Scan for the cell matching the given text and deliver its [x, y] coordinate at center. 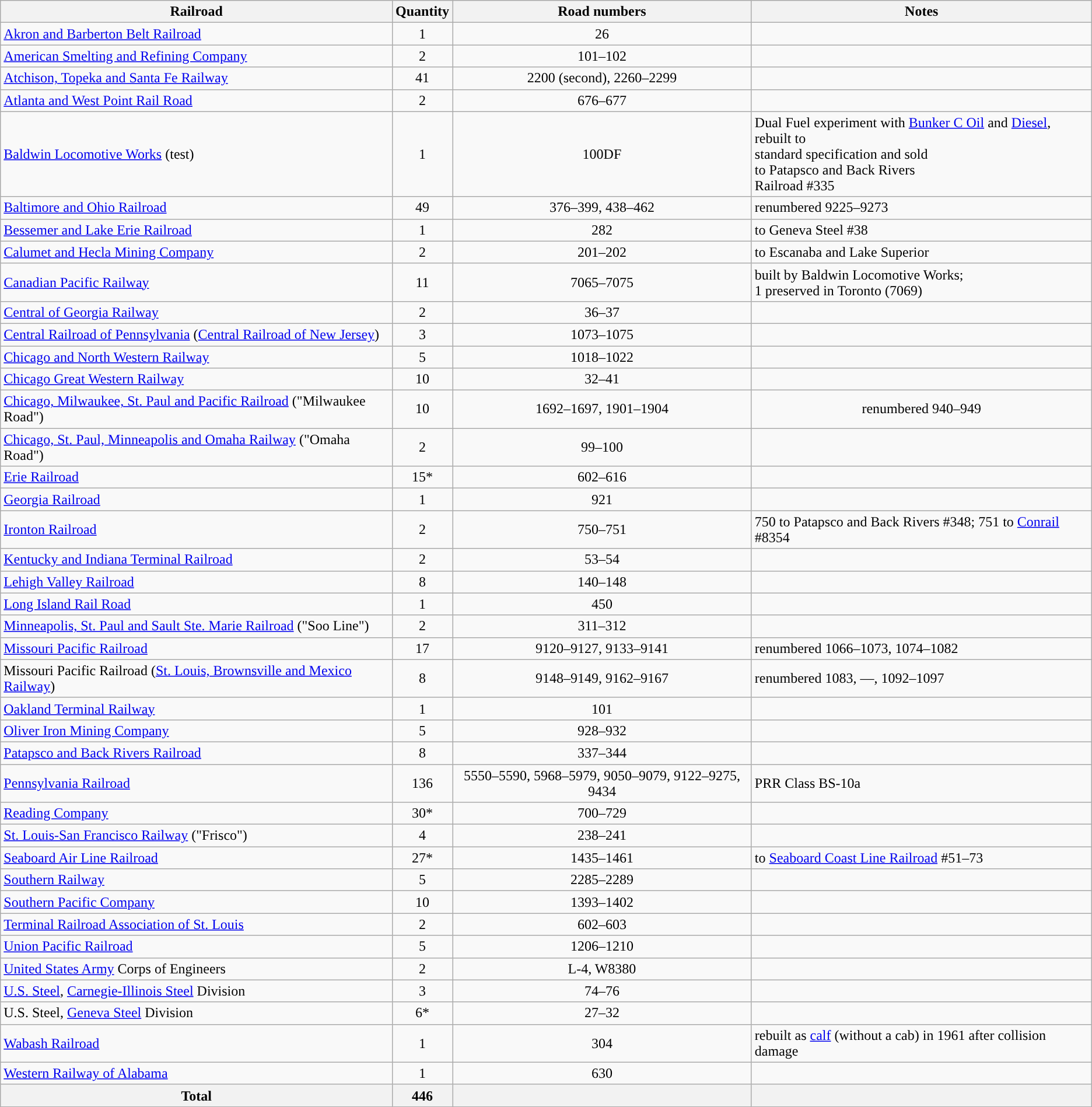
282 [602, 230]
11 [422, 282]
Chicago, Milwaukee, St. Paul and Pacific Railroad ("Milwaukee Road") [197, 410]
to Geneva Steel #38 [922, 230]
Akron and Barberton Belt Railroad [197, 34]
Union Pacific Railroad [197, 947]
450 [602, 604]
Oakland Terminal Railway [197, 708]
Road numbers [602, 12]
Southern Railway [197, 880]
32–41 [602, 379]
Ironton Railroad [197, 530]
Wabash Railroad [197, 1043]
U.S. Steel, Carnegie-Illinois Steel Division [197, 991]
L-4, W8380 [602, 969]
101 [602, 708]
Long Island Rail Road [197, 604]
26 [602, 34]
renumbered 1083, —, 1092–1097 [922, 678]
built by Baldwin Locomotive Works; 1 preserved in Toronto (7069) [922, 282]
Lehigh Valley Railroad [197, 582]
renumbered 9225–9273 [922, 208]
4 [422, 836]
1018–1022 [602, 357]
Western Railway of Alabama [197, 1073]
to Seaboard Coast Line Railroad #51–73 [922, 858]
Chicago Great Western Railway [197, 379]
Missouri Pacific Railroad [197, 648]
Baltimore and Ohio Railroad [197, 208]
304 [602, 1043]
140–148 [602, 582]
74–76 [602, 991]
Missouri Pacific Railroad (St. Louis, Brownsville and Mexico Railway) [197, 678]
Oliver Iron Mining Company [197, 731]
2285–2289 [602, 880]
602–603 [602, 924]
Central Railroad of Pennsylvania (Central Railroad of New Jersey) [197, 334]
602–616 [602, 477]
7065–7075 [602, 282]
30* [422, 813]
PRR Class BS-10a [922, 783]
27* [422, 858]
Pennsylvania Railroad [197, 783]
Atchison, Topeka and Santa Fe Railway [197, 78]
311–312 [602, 626]
9148–9149, 9162–9167 [602, 678]
238–241 [602, 836]
101–102 [602, 56]
1073–1075 [602, 334]
1435–1461 [602, 858]
Erie Railroad [197, 477]
Terminal Railroad Association of St. Louis [197, 924]
Baldwin Locomotive Works (test) [197, 154]
676–677 [602, 100]
100DF [602, 154]
renumbered 1066–1073, 1074–1082 [922, 648]
U.S. Steel, Geneva Steel Division [197, 1013]
Quantity [422, 12]
Reading Company [197, 813]
49 [422, 208]
5550–5590, 5968–5979, 9050–9079, 9122–9275, 9434 [602, 783]
Kentucky and Indiana Terminal Railroad [197, 560]
53–54 [602, 560]
rebuilt as calf (without a cab) in 1961 after collision damage [922, 1043]
15* [422, 477]
Chicago, St. Paul, Minneapolis and Omaha Railway ("Omaha Road") [197, 447]
1206–1210 [602, 947]
6* [422, 1013]
Patapsco and Back Rivers Railroad [197, 753]
Chicago and North Western Railway [197, 357]
Calumet and Hecla Mining Company [197, 252]
Notes [922, 12]
American Smelting and Refining Company [197, 56]
17 [422, 648]
Total [197, 1095]
Canadian Pacific Railway [197, 282]
Atlanta and West Point Rail Road [197, 100]
921 [602, 500]
to Escanaba and Lake Superior [922, 252]
2200 (second), 2260–2299 [602, 78]
St. Louis-San Francisco Railway ("Frisco") [197, 836]
928–932 [602, 731]
9120–9127, 9133–9141 [602, 648]
136 [422, 783]
27–32 [602, 1013]
Bessemer and Lake Erie Railroad [197, 230]
446 [422, 1095]
36–37 [602, 312]
337–344 [602, 753]
Southern Pacific Company [197, 902]
Dual Fuel experiment with Bunker C Oil and Diesel, rebuilt to standard specification and sold to Patapsco and Back Rivers Railroad #335 [922, 154]
Georgia Railroad [197, 500]
376–399, 438–462 [602, 208]
750 to Patapsco and Back Rivers #348; 751 to Conrail #8354 [922, 530]
Minneapolis, St. Paul and Sault Ste. Marie Railroad ("Soo Line") [197, 626]
1692–1697, 1901–1904 [602, 410]
700–729 [602, 813]
Seaboard Air Line Railroad [197, 858]
1393–1402 [602, 902]
750–751 [602, 530]
41 [422, 78]
renumbered 940–949 [922, 410]
201–202 [602, 252]
630 [602, 1073]
99–100 [602, 447]
Central of Georgia Railway [197, 312]
Railroad [197, 12]
United States Army Corps of Engineers [197, 969]
